Find where the given text appears and provide that cell's center as (x, y) coordinate. 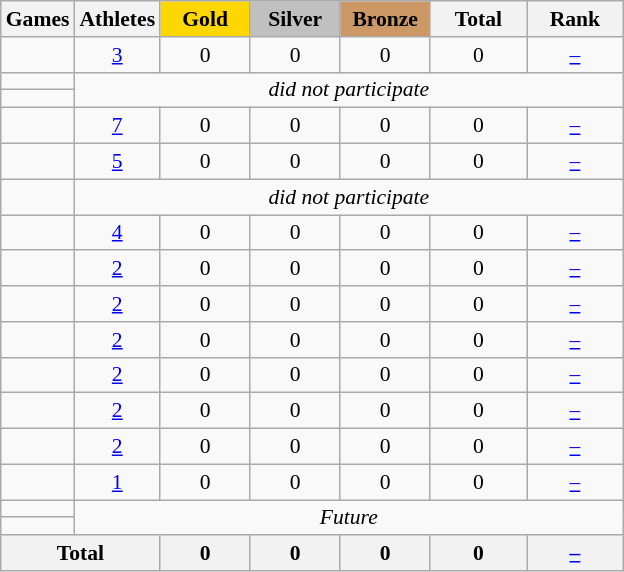
3 (117, 55)
Rank (576, 19)
Silver (295, 19)
Athletes (117, 19)
4 (117, 233)
7 (117, 126)
Games (38, 19)
Future (348, 518)
Gold (205, 19)
1 (117, 482)
5 (117, 162)
Bronze (385, 19)
